For the text-containing cell, return its midpoint in (x, y) coordinate format. 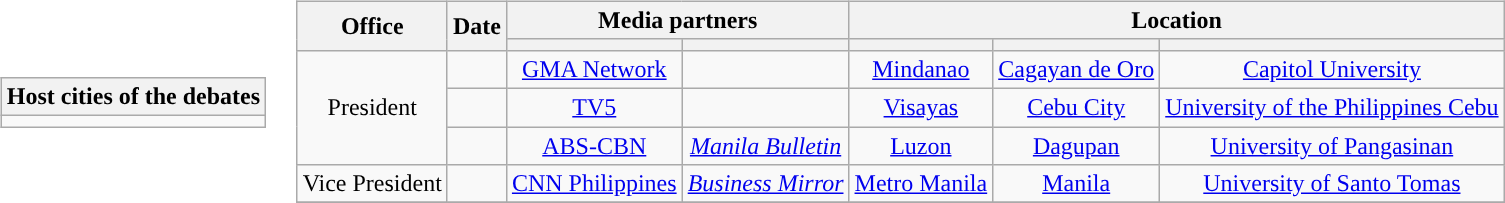
University of Pangasinan (1332, 145)
Date (476, 26)
Luzon (921, 145)
Location (1176, 20)
CNN Philippines (594, 184)
Manila (1076, 184)
Media partners (678, 20)
Mindanao (921, 69)
Cagayan de Oro (1076, 69)
Manila Bulletin (766, 145)
Cebu City (1076, 107)
Metro Manila (921, 184)
Dagupan (1076, 145)
Host cities of the debates (133, 96)
Vice President (372, 184)
TV5 (594, 107)
Business Mirror (766, 184)
GMA Network (594, 69)
Capitol University (1332, 69)
University of the Philippines Cebu (1332, 107)
Office (372, 26)
Visayas (921, 107)
University of Santo Tomas (1332, 184)
ABS-CBN (594, 145)
President (372, 107)
